Output the [X, Y] coordinate of the center of the cell containing the given text.  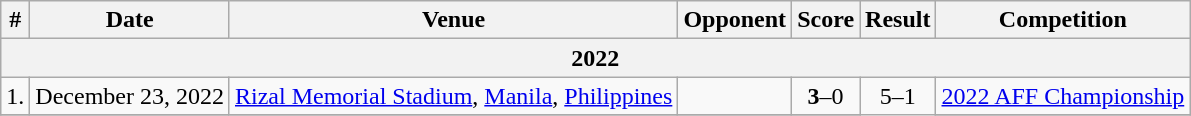
1. [16, 96]
Rizal Memorial Stadium, Manila, Philippines [453, 96]
2022 AFF Championship [1063, 96]
Date [130, 20]
Venue [453, 20]
2022 [596, 58]
Competition [1063, 20]
Score [826, 20]
Result [898, 20]
Opponent [735, 20]
5–1 [898, 96]
December 23, 2022 [130, 96]
3–0 [826, 96]
# [16, 20]
